Provide the [X, Y] coordinate of the cell's center where the given text is located.  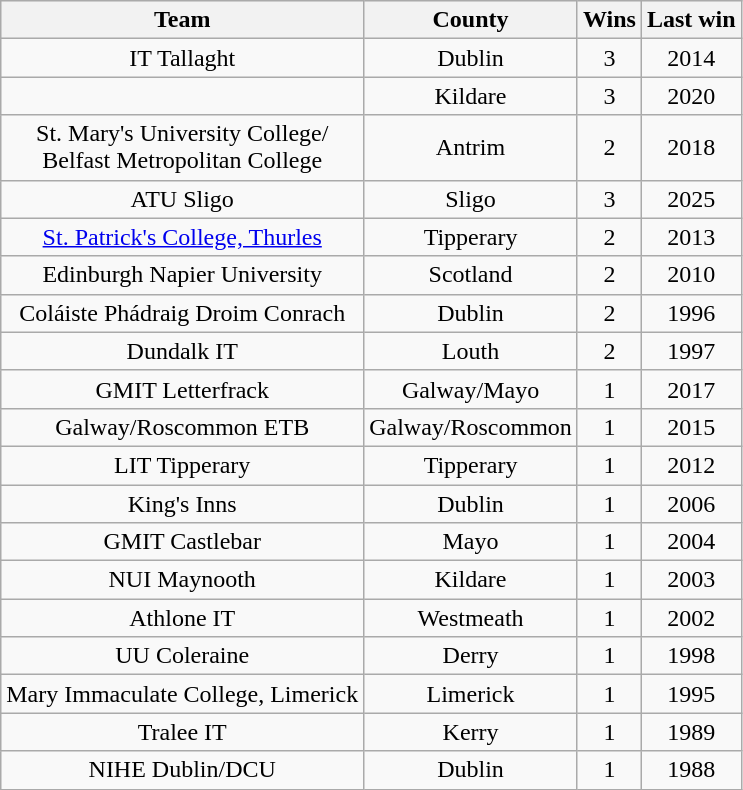
Coláiste Phádraig Droim Conrach [182, 313]
Westmeath [471, 618]
2015 [691, 427]
Dundalk IT [182, 351]
St. Mary's University College/Belfast Metropolitan College [182, 148]
GMIT Castlebar [182, 542]
Last win [691, 20]
Louth [471, 351]
County [471, 20]
1988 [691, 770]
Antrim [471, 148]
2006 [691, 503]
LIT Tipperary [182, 465]
Galway/Mayo [471, 389]
IT Tallaght [182, 58]
Wins [609, 20]
2018 [691, 148]
Team [182, 20]
Limerick [471, 694]
1997 [691, 351]
NUI Maynooth [182, 580]
Galway/Roscommon [471, 427]
ATU Sligo [182, 199]
2012 [691, 465]
2003 [691, 580]
1995 [691, 694]
1989 [691, 732]
1996 [691, 313]
Athlone IT [182, 618]
2010 [691, 275]
King's Inns [182, 503]
St. Patrick's College, Thurles [182, 237]
2020 [691, 96]
Edinburgh Napier University [182, 275]
Kerry [471, 732]
Galway/Roscommon ETB [182, 427]
2004 [691, 542]
1998 [691, 656]
2014 [691, 58]
2025 [691, 199]
Sligo [471, 199]
Scotland [471, 275]
UU Coleraine [182, 656]
Mary Immaculate College, Limerick [182, 694]
NIHE Dublin/DCU [182, 770]
2013 [691, 237]
Derry [471, 656]
Mayo [471, 542]
2017 [691, 389]
2002 [691, 618]
Tralee IT [182, 732]
GMIT Letterfrack [182, 389]
